From the cell containing the given text, extract its center point as (x, y) coordinate. 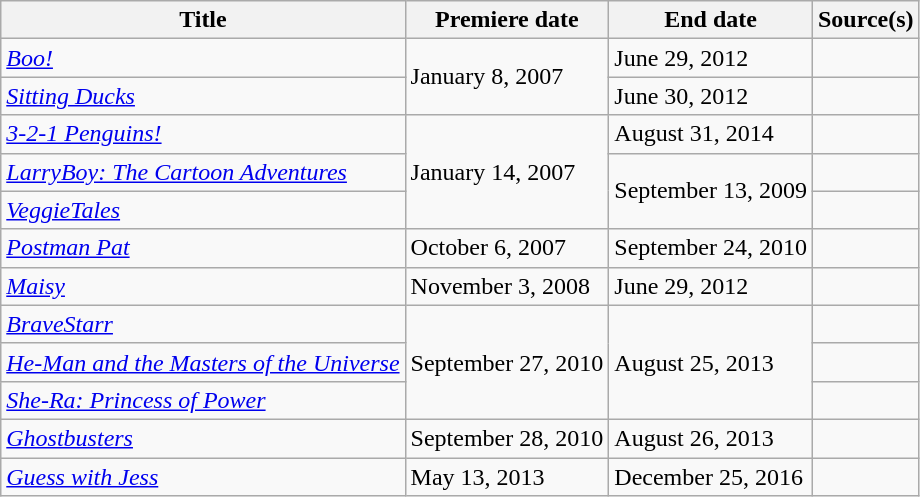
September 13, 2009 (711, 191)
Ghostbusters (203, 438)
LarryBoy: The Cartoon Adventures (203, 172)
BraveStarr (203, 324)
January 14, 2007 (507, 172)
October 6, 2007 (507, 248)
End date (711, 20)
May 13, 2013 (507, 477)
Source(s) (866, 20)
September 27, 2010 (507, 362)
VeggieTales (203, 210)
Title (203, 20)
August 26, 2013 (711, 438)
He-Man and the Masters of the Universe (203, 362)
Guess with Jess (203, 477)
September 28, 2010 (507, 438)
She-Ra: Princess of Power (203, 400)
August 31, 2014 (711, 134)
3-2-1 Penguins! (203, 134)
Boo! (203, 58)
Maisy (203, 286)
December 25, 2016 (711, 477)
January 8, 2007 (507, 77)
Premiere date (507, 20)
Sitting Ducks (203, 96)
June 30, 2012 (711, 96)
Postman Pat (203, 248)
September 24, 2010 (711, 248)
November 3, 2008 (507, 286)
August 25, 2013 (711, 362)
